Find where the given text appears and provide that cell's center as (X, Y) coordinate. 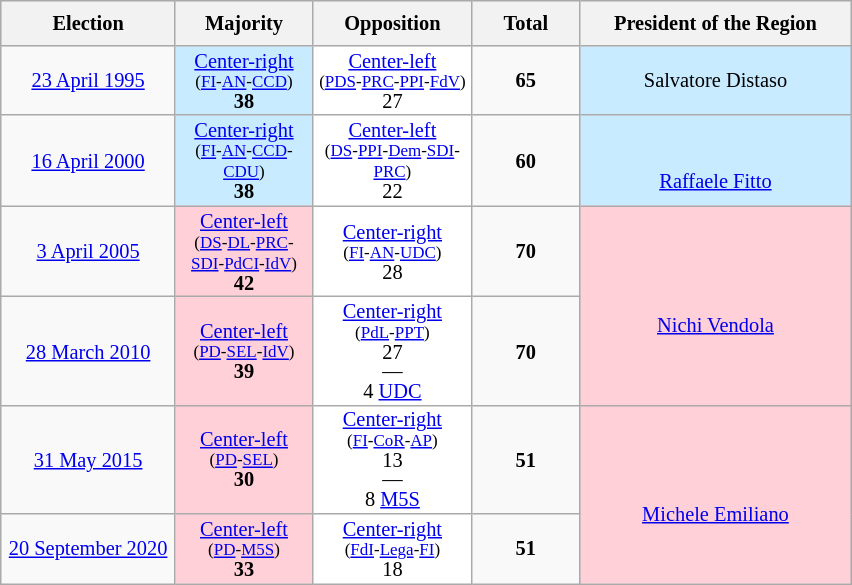
23 April 1995 (88, 80)
Election (88, 22)
16 April 2000 (88, 160)
Center-right(PdL-PPT)27—4 UDC (393, 350)
Center-left(DS-PPI-Dem-SDI-PRC)22 (393, 160)
Center-left(PD-M5S)33 (244, 549)
Center-left(PD-SEL)30 (244, 460)
Nichi Vendola (715, 306)
Center-left(PD-SEL-IdV)39 (244, 350)
Center-right(FI-AN-CCD-CDU)38 (244, 160)
3 April 2005 (88, 252)
28 March 2010 (88, 350)
Center-right(FdI-Lega-FI)18 (393, 549)
Total (526, 22)
31 May 2015 (88, 460)
Salvatore Distaso (715, 80)
Center-left(DS-DL-PRC-SDI-PdCI-IdV)42 (244, 252)
65 (526, 80)
Michele Emiliano (715, 494)
President of the Region (715, 22)
Center-right(FI-AN-UDC)28 (393, 252)
Center-left(PDS-PRC-PPI-FdV)27 (393, 80)
Center-right(FI-AN-CCD)38 (244, 80)
Opposition (393, 22)
Center-right(FI-CoR-AP)13—8 M5S (393, 460)
Raffaele Fitto (715, 160)
Majority (244, 22)
60 (526, 160)
20 September 2020 (88, 549)
